Detect which cell encompasses the target text, then output its [x, y] center coordinate. 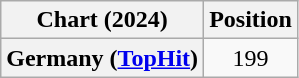
199 [251, 58]
Germany (TopHit) [102, 58]
Position [251, 20]
Chart (2024) [102, 20]
